Locate the cell with the specified text and output its (X, Y) center coordinate. 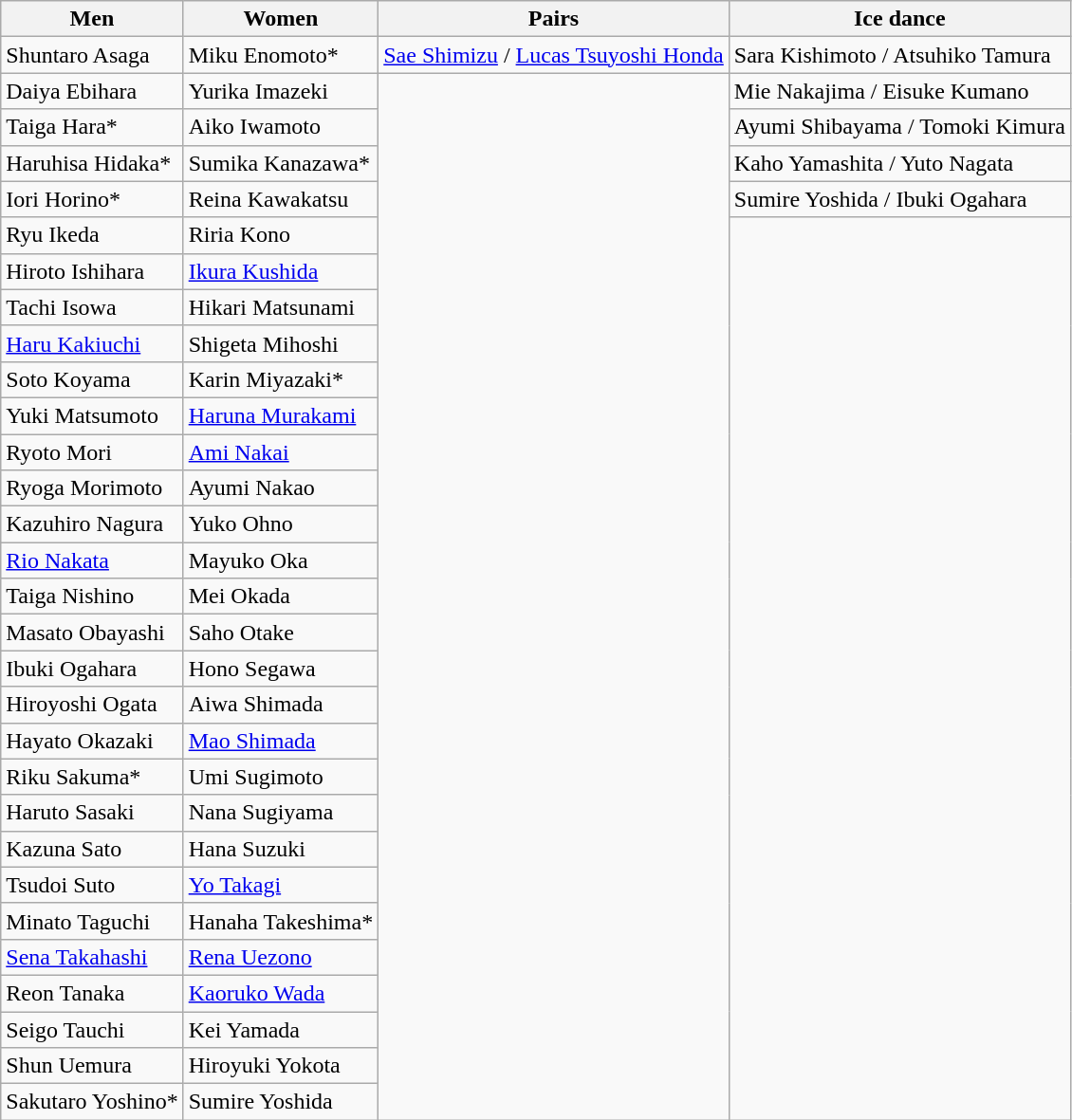
Pairs (554, 19)
Tsudoi Suto (92, 885)
Miku Enomoto* (281, 55)
Minato Taguchi (92, 921)
Ryu Ikeda (92, 235)
Sumika Kanazawa* (281, 163)
Kaoruko Wada (281, 993)
Hiroyuki Yokota (281, 1066)
Seigo Tauchi (92, 1029)
Nana Sugiyama (281, 813)
Haruto Sasaki (92, 813)
Sumire Yoshida / Ibuki Ogahara (899, 199)
Rio Nakata (92, 560)
Sumire Yoshida (281, 1102)
Taiga Hara* (92, 127)
Yuki Matsumoto (92, 415)
Saho Otake (281, 633)
Ayumi Nakao (281, 488)
Mao Shimada (281, 741)
Shigeta Mihoshi (281, 343)
Ibuki Ogahara (92, 669)
Kei Yamada (281, 1029)
Sakutaro Yoshino* (92, 1102)
Sara Kishimoto / Atsuhiko Tamura (899, 55)
Mei Okada (281, 597)
Kazuna Sato (92, 849)
Masato Obayashi (92, 633)
Kaho Yamashita / Yuto Nagata (899, 163)
Riria Kono (281, 235)
Hana Suzuki (281, 849)
Riku Sakuma* (92, 777)
Haruhisa Hidaka* (92, 163)
Shun Uemura (92, 1066)
Soto Koyama (92, 379)
Tachi Isowa (92, 307)
Ryoto Mori (92, 452)
Hanaha Takeshima* (281, 921)
Ayumi Shibayama / Tomoki Kimura (899, 127)
Mayuko Oka (281, 560)
Iori Horino* (92, 199)
Umi Sugimoto (281, 777)
Karin Miyazaki* (281, 379)
Sena Takahashi (92, 957)
Shuntaro Asaga (92, 55)
Yurika Imazeki (281, 91)
Kazuhiro Nagura (92, 524)
Sae Shimizu / Lucas Tsuyoshi Honda (554, 55)
Yuko Ohno (281, 524)
Men (92, 19)
Hono Segawa (281, 669)
Reon Tanaka (92, 993)
Haru Kakiuchi (92, 343)
Ryoga Morimoto (92, 488)
Ice dance (899, 19)
Taiga Nishino (92, 597)
Hikari Matsunami (281, 307)
Hiroto Ishihara (92, 271)
Haruna Murakami (281, 415)
Rena Uezono (281, 957)
Mie Nakajima / Eisuke Kumano (899, 91)
Hayato Okazaki (92, 741)
Ami Nakai (281, 452)
Hiroyoshi Ogata (92, 705)
Women (281, 19)
Ikura Kushida (281, 271)
Daiya Ebihara (92, 91)
Aiwa Shimada (281, 705)
Aiko Iwamoto (281, 127)
Yo Takagi (281, 885)
Reina Kawakatsu (281, 199)
